Locate the cell with the specified text and output its [x, y] center coordinate. 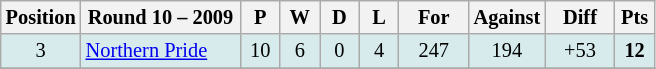
194 [508, 51]
P [260, 17]
3 [41, 51]
0 [340, 51]
6 [300, 51]
Pts [635, 17]
4 [379, 51]
Northern Pride [161, 51]
+53 [580, 51]
Diff [580, 17]
D [340, 17]
10 [260, 51]
Round 10 – 2009 [161, 17]
L [379, 17]
247 [434, 51]
12 [635, 51]
Position [41, 17]
Against [508, 17]
W [300, 17]
For [434, 17]
